Locate the cell with the specified text and output its [X, Y] center coordinate. 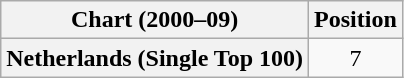
Chart (2000–09) [155, 20]
Netherlands (Single Top 100) [155, 58]
Position [356, 20]
7 [356, 58]
